Provide the (x, y) coordinate of the cell's center where the given text is located.  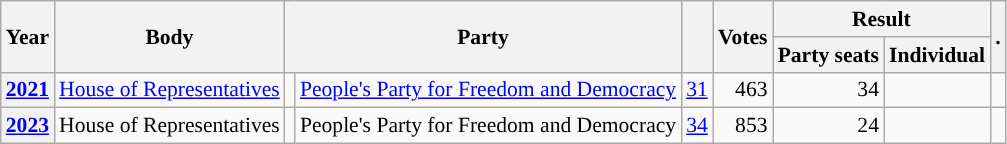
24 (828, 126)
. (998, 36)
Individual (937, 55)
Body (170, 36)
Votes (743, 36)
Party seats (828, 55)
31 (697, 90)
2023 (28, 126)
853 (743, 126)
Year (28, 36)
Result (882, 19)
Party (483, 36)
2021 (28, 90)
463 (743, 90)
